Return [x, y] of the center of cell containing provided text 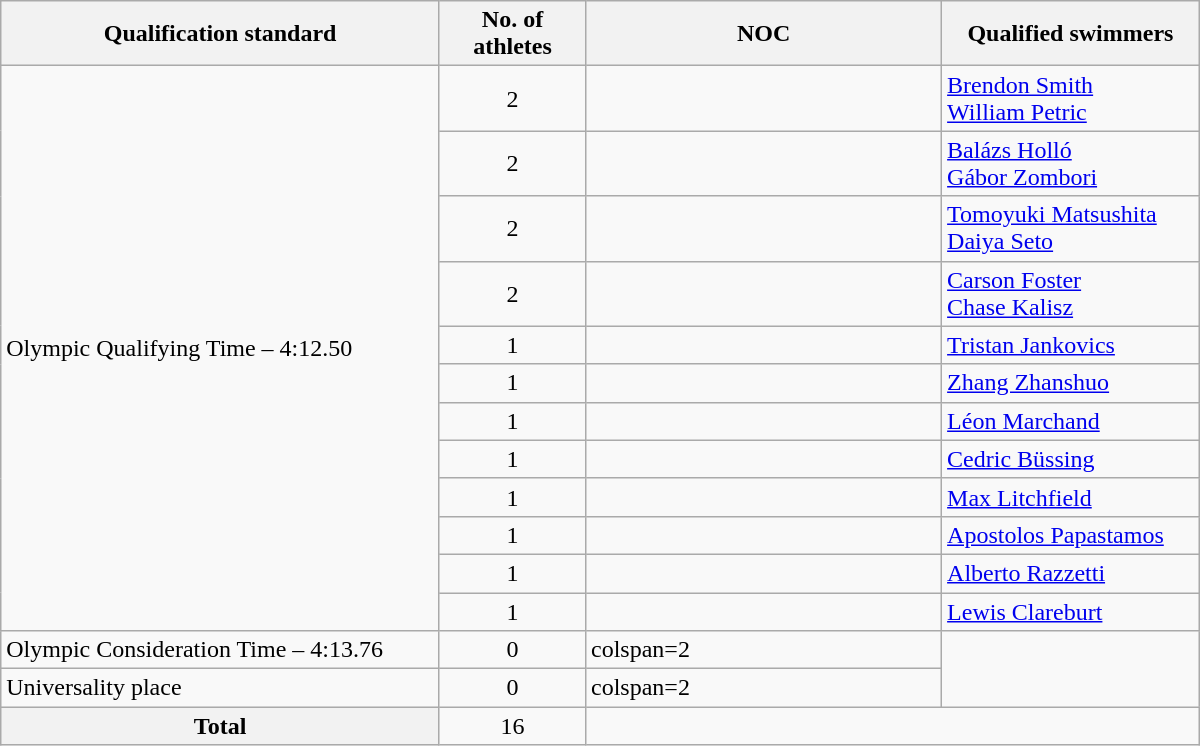
Universality place [220, 688]
Olympic Consideration Time – 4:13.76 [220, 650]
Max Litchfield [1071, 497]
Balázs HollóGábor Zombori [1071, 164]
Qualified swimmers [1071, 34]
Lewis Clareburt [1071, 611]
Qualification standard [220, 34]
Total [220, 726]
NOC [764, 34]
Tomoyuki MatsushitaDaiya Seto [1071, 228]
Zhang Zhanshuo [1071, 383]
Léon Marchand [1071, 421]
Cedric Büssing [1071, 459]
Alberto Razzetti [1071, 573]
Olympic Qualifying Time – 4:12.50 [220, 348]
16 [512, 726]
No. of athletes [512, 34]
Apostolos Papastamos [1071, 535]
Brendon SmithWilliam Petric [1071, 98]
Carson FosterChase Kalisz [1071, 294]
Tristan Jankovics [1071, 345]
